Find where the given text appears and provide that cell's center as [x, y] coordinate. 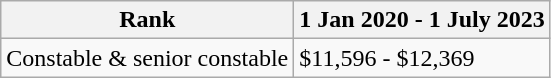
$11,596 - $12,369 [422, 58]
Rank [148, 20]
1 Jan 2020 - 1 July 2023 [422, 20]
Constable & senior constable [148, 58]
